From the cell containing the given text, extract its center point as (x, y) coordinate. 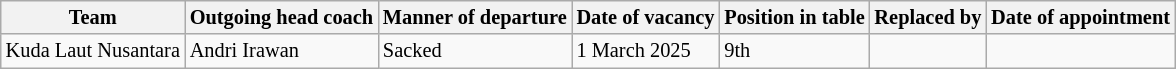
Kuda Laut Nusantara (93, 51)
9th (794, 51)
Date of vacancy (646, 17)
Date of appointment (1080, 17)
Andri Irawan (282, 51)
Position in table (794, 17)
Replaced by (928, 17)
Manner of departure (475, 17)
Sacked (475, 51)
Team (93, 17)
Outgoing head coach (282, 17)
1 March 2025 (646, 51)
